For the text-containing cell, return its midpoint in (X, Y) coordinate format. 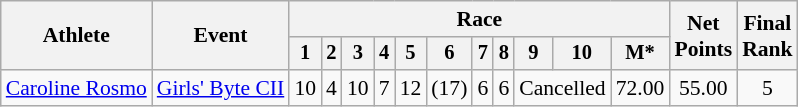
Event (221, 36)
Race (479, 19)
Girls' Byte CII (221, 88)
55.00 (703, 88)
8 (504, 54)
(17) (449, 88)
M* (640, 54)
1 (305, 54)
Caroline Rosmo (76, 88)
NetPoints (703, 36)
Final Rank (768, 36)
9 (533, 54)
2 (332, 54)
72.00 (640, 88)
Cancelled (562, 88)
12 (411, 88)
3 (358, 54)
Athlete (76, 36)
